Locate the cell with the specified text and output its (x, y) center coordinate. 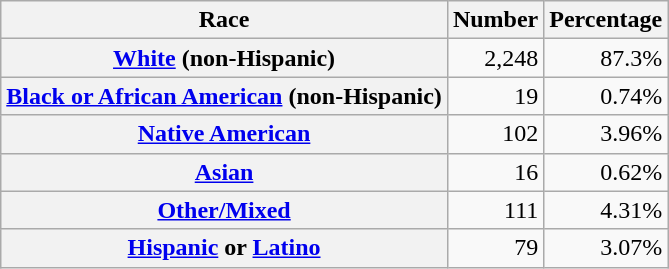
102 (495, 134)
79 (495, 248)
4.31% (606, 210)
Percentage (606, 20)
Asian (224, 172)
111 (495, 210)
Other/Mixed (224, 210)
0.74% (606, 96)
3.07% (606, 248)
Native American (224, 134)
87.3% (606, 58)
White (non-Hispanic) (224, 58)
2,248 (495, 58)
Race (224, 20)
0.62% (606, 172)
Number (495, 20)
19 (495, 96)
3.96% (606, 134)
Black or African American (non-Hispanic) (224, 96)
Hispanic or Latino (224, 248)
16 (495, 172)
